Locate the cell with the specified text and output its (X, Y) center coordinate. 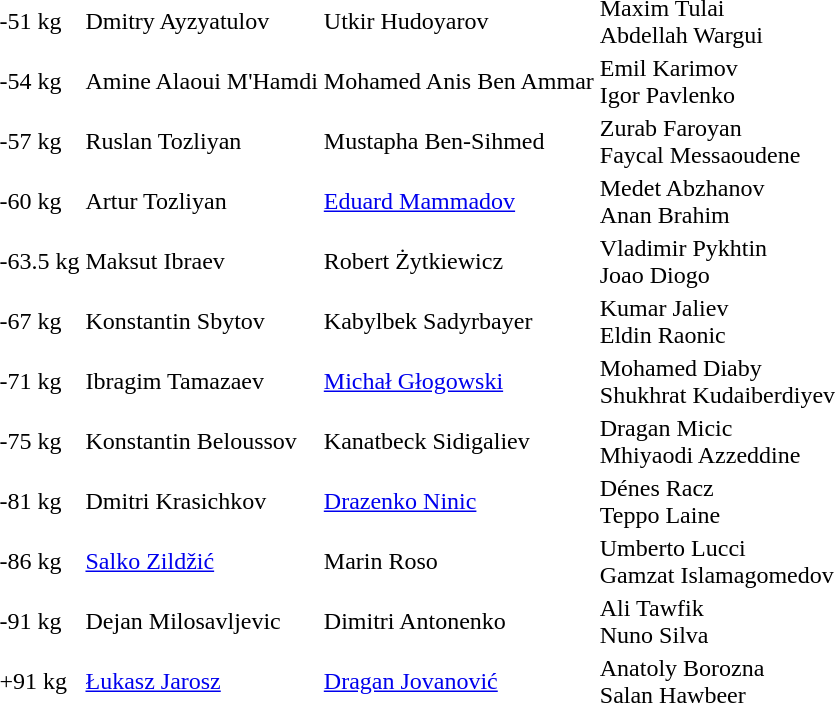
Ibragim Tamazaev (202, 382)
Robert Żytkiewicz (458, 262)
Artur Tozliyan (202, 202)
Kanatbeck Sidigaliev (458, 442)
Konstantin Sbytov (202, 322)
Salko Zildžić (202, 562)
Mustapha Ben-Sihmed (458, 142)
Mohamed Anis Ben Ammar (458, 82)
Amine Alaoui M'Hamdi (202, 82)
Dimitri Antonenko (458, 622)
Maksut Ibraev (202, 262)
Eduard Mammadov (458, 202)
Michał Głogowski (458, 382)
Drazenko Ninic (458, 502)
Marin Roso (458, 562)
Konstantin Beloussov (202, 442)
Kabylbek Sadyrbayer (458, 322)
Dejan Milosavljevic (202, 622)
Ruslan Tozliyan (202, 142)
Dmitri Krasichkov (202, 502)
